Return (X, Y) of the center of cell containing provided text 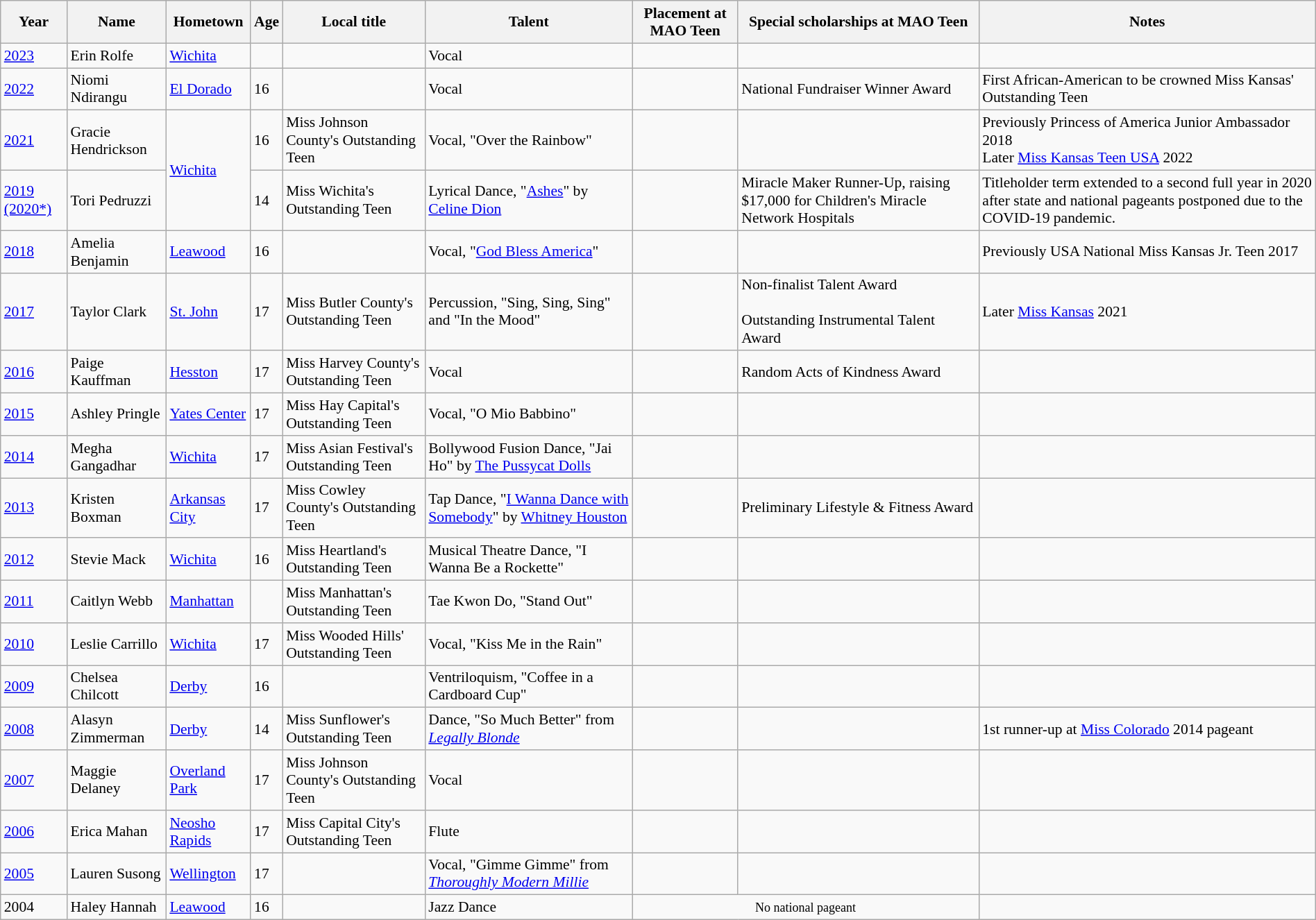
Vocal, "Over the Rainbow" (529, 140)
2008 (34, 729)
Taylor Clark (117, 312)
Miss Sunflower's Outstanding Teen (354, 729)
Jazz Dance (529, 908)
Erica Mahan (117, 831)
Percussion, "Sing, Sing, Sing" and "In the Mood" (529, 312)
Tap Dance, "I Wanna Dance with Somebody" by Whitney Houston (529, 508)
National Fundraiser Winner Award (858, 89)
Niomi Ndirangu (117, 89)
Amelia Benjamin (117, 251)
Miss Heartland's Outstanding Teen (354, 559)
Vocal, "Kiss Me in the Rain" (529, 644)
Stevie Mack (117, 559)
2006 (34, 831)
Ventriloquism, "Coffee in a Cardboard Cup" (529, 687)
2005 (34, 874)
Talent (529, 22)
El Dorado (208, 89)
Notes (1147, 22)
Alasyn Zimmerman (117, 729)
Preliminary Lifestyle & Fitness Award (858, 508)
Miss Asian Festival's Outstanding Teen (354, 457)
Tae Kwon Do, "Stand Out" (529, 602)
Leslie Carrillo (117, 644)
Bollywood Fusion Dance, "Jai Ho" by The Pussycat Dolls (529, 457)
Miracle Maker Runner-Up, raising $17,000 for Children's Miracle Network Hospitals (858, 201)
Kristen Boxman (117, 508)
Vocal, "O Mio Babbino" (529, 415)
Previously Princess of America Junior Ambassador 2018Later Miss Kansas Teen USA 2022 (1147, 140)
Later Miss Kansas 2021 (1147, 312)
Ashley Pringle (117, 415)
Chelsea Chilcott (117, 687)
Tori Pedruzzi (117, 201)
Erin Rolfe (117, 56)
Caitlyn Webb (117, 602)
Lyrical Dance, "Ashes" by Celine Dion (529, 201)
Yates Center (208, 415)
2022 (34, 89)
Miss Hay Capital's Outstanding Teen (354, 415)
Miss Butler County's Outstanding Teen (354, 312)
Flute (529, 831)
Name (117, 22)
Non-finalist Talent AwardOutstanding Instrumental Talent Award (858, 312)
2019 (2020*) (34, 201)
Previously USA National Miss Kansas Jr. Teen 2017 (1147, 251)
Age (267, 22)
Titleholder term extended to a second full year in 2020 after state and national pageants postponed due to the COVID-19 pandemic. (1147, 201)
Year (34, 22)
Paige Kauffman (117, 372)
Lauren Susong (117, 874)
Arkansas City (208, 508)
Miss Manhattan's Outstanding Teen (354, 602)
2013 (34, 508)
2023 (34, 56)
Wellington (208, 874)
2007 (34, 780)
2014 (34, 457)
Special scholarships at MAO Teen (858, 22)
2017 (34, 312)
Gracie Hendrickson (117, 140)
Neosho Rapids (208, 831)
Hesston (208, 372)
2009 (34, 687)
2018 (34, 251)
Overland Park (208, 780)
Hometown (208, 22)
Miss Wichita's Outstanding Teen (354, 201)
Megha Gangadhar (117, 457)
2021 (34, 140)
Haley Hannah (117, 908)
Miss Wooded Hills' Outstanding Teen (354, 644)
Musical Theatre Dance, "I Wanna Be a Rockette" (529, 559)
Miss Capital City's Outstanding Teen (354, 831)
Vocal, "Gimme Gimme" from Thoroughly Modern Millie (529, 874)
2015 (34, 415)
Random Acts of Kindness Award (858, 372)
1st runner-up at Miss Colorado 2014 pageant (1147, 729)
Dance, "So Much Better" from Legally Blonde (529, 729)
Local title (354, 22)
2011 (34, 602)
Maggie Delaney (117, 780)
Placement at MAO Teen (685, 22)
2016 (34, 372)
No national pageant (805, 908)
2010 (34, 644)
Vocal, "God Bless America" (529, 251)
St. John (208, 312)
Miss Harvey County's Outstanding Teen (354, 372)
2012 (34, 559)
2004 (34, 908)
First African-American to be crowned Miss Kansas' Outstanding Teen (1147, 89)
Manhattan (208, 602)
Miss Cowley County's Outstanding Teen (354, 508)
